Pinpoint the cell where the given text exists, returning its [X, Y] midpoint coordinate. 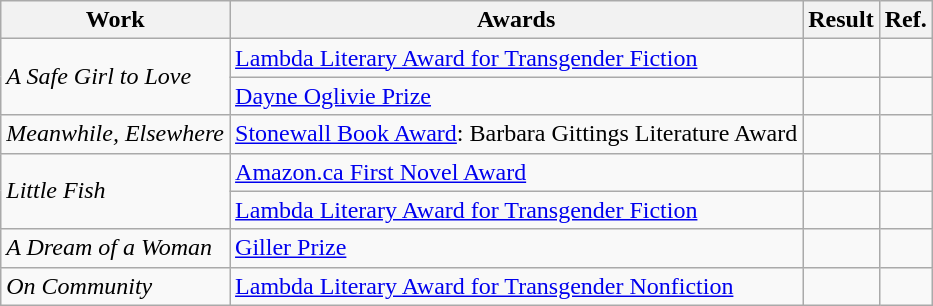
Stonewall Book Award: Barbara Gittings Literature Award [516, 134]
Awards [516, 20]
Dayne Oglivie Prize [516, 96]
Lambda Literary Award for Transgender Nonfiction [516, 286]
A Dream of a Woman [116, 248]
Meanwhile, Elsewhere [116, 134]
Ref. [906, 20]
A Safe Girl to Love [116, 77]
Work [116, 20]
Amazon.ca First Novel Award [516, 172]
Little Fish [116, 191]
On Community [116, 286]
Giller Prize [516, 248]
Result [841, 20]
